Provide the [X, Y] coordinate of the cell's center where the given text is located.  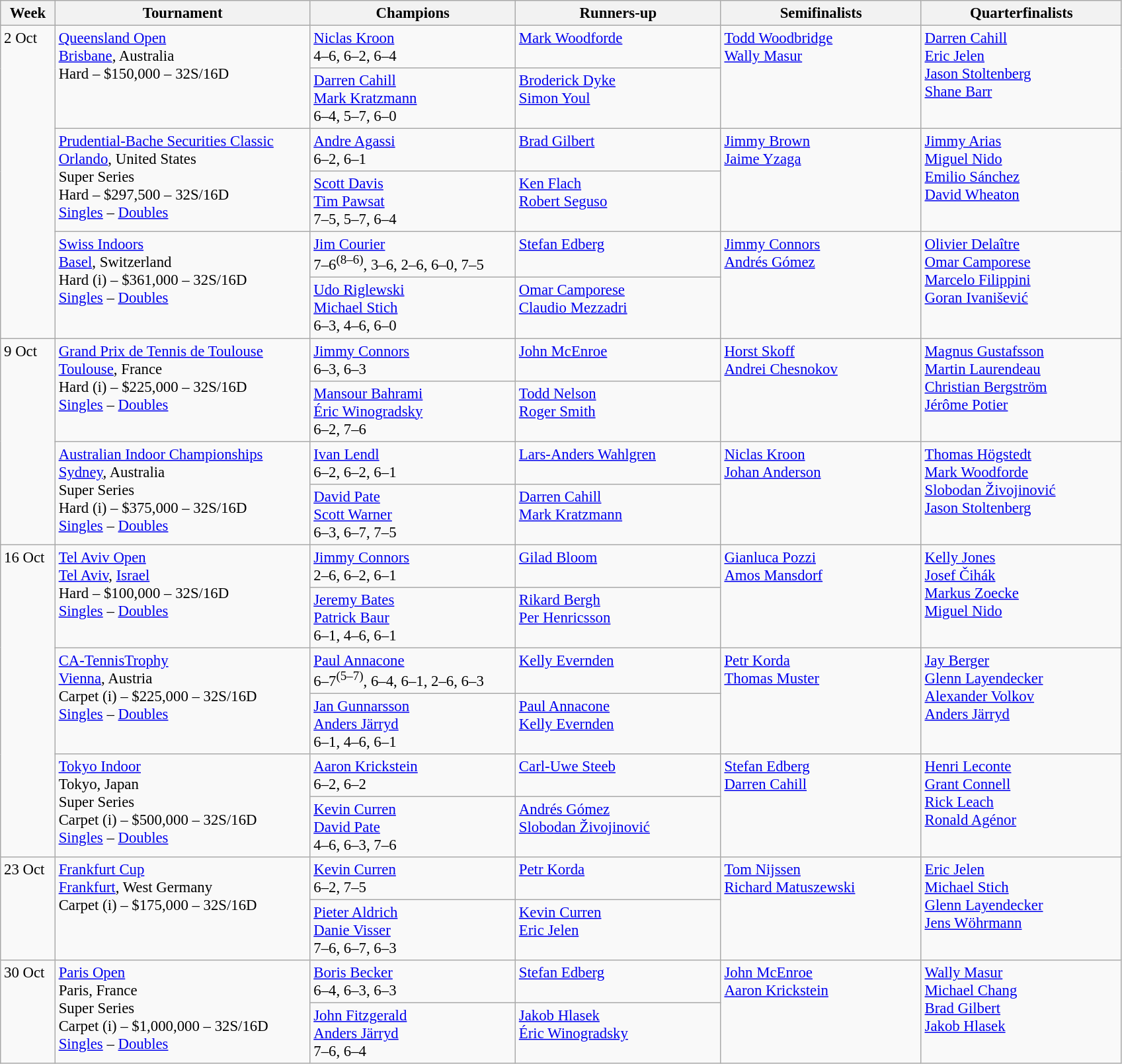
Rikard Bergh Per Henricsson [619, 618]
Tokyo Indoor Tokyo, Japan Super SeriesCarpet (i) – $500,000 – 32S/16DSingles – Doubles [182, 806]
Jimmy Connors Andrés Gómez [821, 285]
Week [28, 13]
John McEnroe [619, 360]
Kevin Curren David Pate 4–6, 6–3, 7–6 [413, 827]
Petr Korda Thomas Muster [821, 701]
Jan Gunnarsson Anders Järryd 6–1, 4–6, 6–1 [413, 724]
Henri Leconte Grant Connell Rick Leach Ronald Agénor [1021, 806]
Kevin Curren Eric Jelen [619, 931]
Andre Agassi6–2, 6–1 [413, 151]
Mark Woodforde [619, 48]
Pieter Aldrich Danie Visser 7–6, 6–7, 6–3 [413, 931]
30 Oct [28, 1012]
Jakob Hlasek Éric Winogradsky [619, 1034]
2 Oct [28, 182]
Paul Annacone Kelly Evernden [619, 724]
Brad Gilbert [619, 151]
Kevin Curren6–2, 7–5 [413, 879]
Wally Masur Michael Chang Brad Gilbert Jakob Hlasek [1021, 1012]
Swiss IndoorsBasel, SwitzerlandHard (i) – $361,000 – 32S/16DSingles – Doubles [182, 285]
Kelly Jones Josef Čihák Markus Zoecke Miguel Nido [1021, 596]
John Fitzgerald Anders Järryd 7–6, 6–4 [413, 1034]
Jimmy Brown Jaime Yzaga [821, 180]
Paul Annacone6–7(5–7), 6–4, 6–1, 2–6, 6–3 [413, 670]
Thomas Högstedt Mark Woodforde Slobodan Živojinović Jason Stoltenberg [1021, 493]
Magnus Gustafsson Martin Laurendeau Christian Bergström Jérôme Potier [1021, 390]
Ivan Lendl6–2, 6–2, 6–1 [413, 463]
Petr Korda [619, 879]
Jimmy Arias Miguel Nido Emilio Sánchez David Wheaton [1021, 180]
Australian Indoor Championships Sydney, Australia Super Series Hard (i) – $375,000 – 32S/16DSingles – Doubles [182, 493]
Jimmy Connors2–6, 6–2, 6–1 [413, 566]
Omar Camporese Claudio Mezzadri [619, 308]
9 Oct [28, 441]
Scott Davis Tim Pawsat 7–5, 5–7, 6–4 [413, 202]
Gianluca Pozzi Amos Mansdorf [821, 596]
Broderick Dyke Simon Youl [619, 98]
Boris Becker6–4, 6–3, 6–3 [413, 982]
Quarterfinalists [1021, 13]
Darren Cahill Mark Kratzmann [619, 514]
Gilad Bloom [619, 566]
Eric Jelen Michael Stich Glenn Layendecker Jens Wöhrmann [1021, 909]
Andrés Gómez Slobodan Živojinović [619, 827]
Champions [413, 13]
Niclas Kroon4–6, 6–2, 6–4 [413, 48]
Stefan Edberg Darren Cahill [821, 806]
Todd Woodbridge Wally Masur [821, 77]
23 Oct [28, 909]
Jim Courier7–6(8–6), 3–6, 2–6, 6–0, 7–5 [413, 255]
Ken Flach Robert Seguso [619, 202]
Carl-Uwe Steeb [619, 776]
Paris Open Paris, France Super Series Carpet (i) – $1,000,000 – 32S/16DSingles – Doubles [182, 1012]
Prudential-Bache Securities Classic Orlando, United States Super Series Hard – $297,500 – 32S/16DSingles – Doubles [182, 180]
Tom Nijssen Richard Matuszewski [821, 909]
Jeremy Bates Patrick Baur 6–1, 4–6, 6–1 [413, 618]
16 Oct [28, 701]
Tel Aviv Open Tel Aviv, IsraelHard – $100,000 – 32S/16DSingles – Doubles [182, 596]
Todd Nelson Roger Smith [619, 411]
Jay Berger Glenn Layendecker Alexander Volkov Anders Järryd [1021, 701]
CA-TennisTrophy Vienna, AustriaCarpet (i) – $225,000 – 32S/16DSingles – Doubles [182, 701]
Niclas Kroon Johan Anderson [821, 493]
David Pate Scott Warner 6–3, 6–7, 7–5 [413, 514]
Horst Skoff Andrei Chesnokov [821, 390]
Queensland Open Brisbane, AustraliaHard – $150,000 – 32S/16D [182, 77]
Semifinalists [821, 13]
Runners-up [619, 13]
John McEnroe Aaron Krickstein [821, 1012]
Frankfurt Cup Frankfurt, West GermanyCarpet (i) – $175,000 – 32S/16D [182, 909]
Olivier Delaître Omar Camporese Marcelo Filippini Goran Ivanišević [1021, 285]
Mansour Bahrami Éric Winogradsky 6–2, 7–6 [413, 411]
Tournament [182, 13]
Aaron Krickstein6–2, 6–2 [413, 776]
Grand Prix de Tennis de Toulouse Toulouse, FranceHard (i) – $225,000 – 32S/16D Singles – Doubles [182, 390]
Darren Cahill Mark Kratzmann 6–4, 5–7, 6–0 [413, 98]
Udo Riglewski Michael Stich 6–3, 4–6, 6–0 [413, 308]
Lars-Anders Wahlgren [619, 463]
Darren Cahill Eric Jelen Jason Stoltenberg Shane Barr [1021, 77]
Kelly Evernden [619, 670]
Jimmy Connors6–3, 6–3 [413, 360]
